Identify which cell holds the provided text, then report its [X, Y] central coordinate. 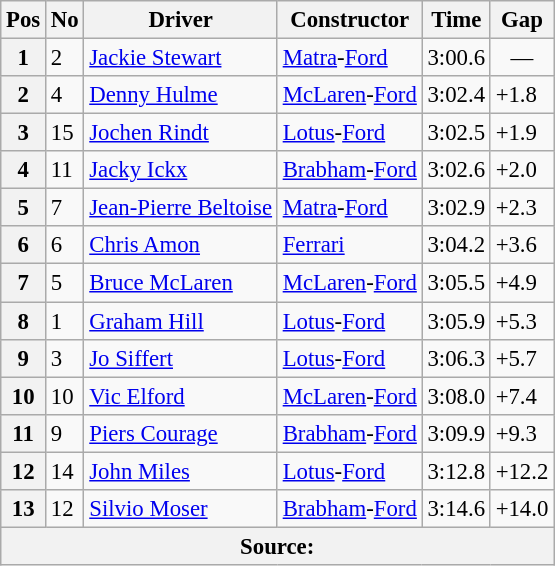
Gap [522, 20]
Graham Hill [180, 321]
14 [65, 471]
Pos [24, 20]
+5.3 [522, 321]
3:12.8 [456, 471]
3:09.9 [456, 433]
3:08.0 [456, 396]
8 [24, 321]
Jean-Pierre Beltoise [180, 208]
3:02.6 [456, 170]
+1.8 [522, 95]
+12.2 [522, 471]
Piers Courage [180, 433]
Bruce McLaren [180, 283]
Driver [180, 20]
3:02.5 [456, 133]
Jochen Rindt [180, 133]
3:02.4 [456, 95]
3:14.6 [456, 509]
3:00.6 [456, 58]
+3.6 [522, 245]
3:05.9 [456, 321]
+14.0 [522, 509]
+2.3 [522, 208]
3:06.3 [456, 358]
John Miles [180, 471]
Constructor [350, 20]
Jacky Ickx [180, 170]
+4.9 [522, 283]
Vic Elford [180, 396]
13 [24, 509]
— [522, 58]
+7.4 [522, 396]
Silvio Moser [180, 509]
3:02.9 [456, 208]
+1.9 [522, 133]
+9.3 [522, 433]
Jackie Stewart [180, 58]
15 [65, 133]
Denny Hulme [180, 95]
Chris Amon [180, 245]
No [65, 20]
+2.0 [522, 170]
3:04.2 [456, 245]
Jo Siffert [180, 358]
+5.7 [522, 358]
Source: [278, 546]
Ferrari [350, 245]
3:05.5 [456, 283]
Time [456, 20]
